Return the (X, Y) coordinate for the center point of the cell that contains the specified text.  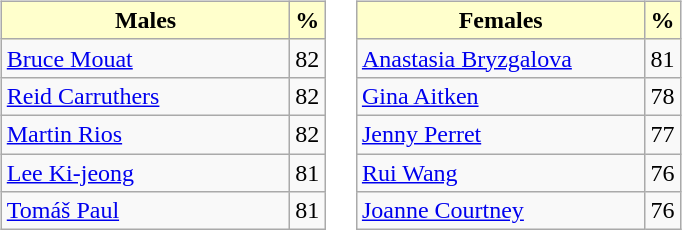
Joanne Courtney (500, 211)
Jenny Perret (500, 134)
78 (662, 96)
Lee Ki-jeong (146, 173)
Tomáš Paul (146, 211)
Males (146, 20)
Females (500, 20)
Reid Carruthers (146, 96)
Anastasia Bryzgalova (500, 58)
77 (662, 134)
Martin Rios (146, 134)
Gina Aitken (500, 96)
Bruce Mouat (146, 58)
Rui Wang (500, 173)
